Capture the cell that displays the provided text and extract its [X, Y] central coordinate. 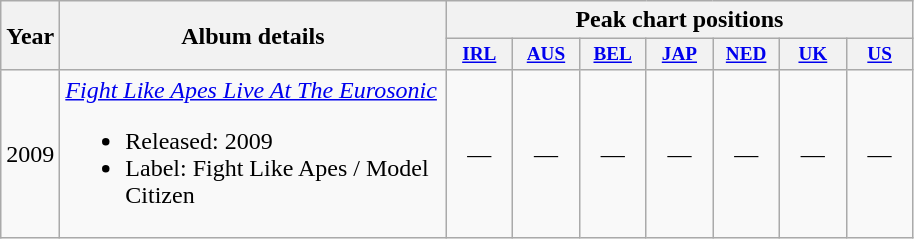
IRL [480, 55]
2009 [30, 154]
NED [746, 55]
BEL [612, 55]
Album details [253, 36]
Year [30, 36]
US [880, 55]
Peak chart positions [680, 20]
UK [814, 55]
AUS [546, 55]
JAP [680, 55]
Fight Like Apes Live At The EurosonicReleased: 2009Label: Fight Like Apes / Model Citizen [253, 154]
